Find where the given text appears and provide that cell's center as (x, y) coordinate. 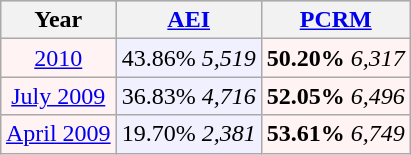
53.61% 6,749 (336, 134)
April 2009 (58, 134)
50.20% 6,317 (336, 58)
43.86% 5,519 (188, 58)
19.70% 2,381 (188, 134)
PCRM (336, 20)
2010 (58, 58)
AEI (188, 20)
52.05% 6,496 (336, 96)
July 2009 (58, 96)
36.83% 4,716 (188, 96)
Year (58, 20)
